Find where the given text appears and provide that cell's center as (x, y) coordinate. 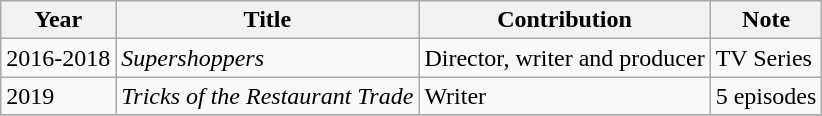
5 episodes (766, 96)
Director, writer and producer (564, 58)
2016-2018 (58, 58)
Title (268, 20)
Note (766, 20)
Year (58, 20)
Tricks of the Restaurant Trade (268, 96)
Writer (564, 96)
Supershoppers (268, 58)
TV Series (766, 58)
Contribution (564, 20)
2019 (58, 96)
